Scan for the cell matching the given text and deliver its (x, y) coordinate at center. 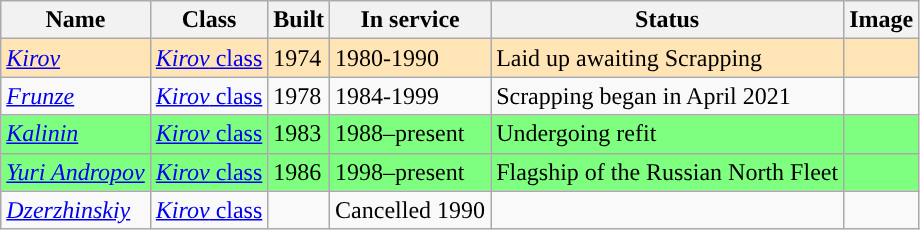
Cancelled 1990 (410, 210)
Dzerzhinskiy (76, 210)
Kirov (76, 58)
1974 (299, 58)
1983 (299, 134)
Flagship of the Russian North Fleet (668, 172)
1998–present (410, 172)
1978 (299, 96)
Kalinin (76, 134)
In service (410, 20)
Laid up awaiting Scrapping (668, 58)
1986 (299, 172)
Built (299, 20)
1980-1990 (410, 58)
1988–present (410, 134)
Undergoing refit (668, 134)
Frunze (76, 96)
Yuri Andropov (76, 172)
Scrapping began in April 2021 (668, 96)
1984-1999 (410, 96)
Class (209, 20)
Name (76, 20)
Status (668, 20)
Image (882, 20)
